Extract the [X, Y] coordinate from the center of the cell holding the provided text.  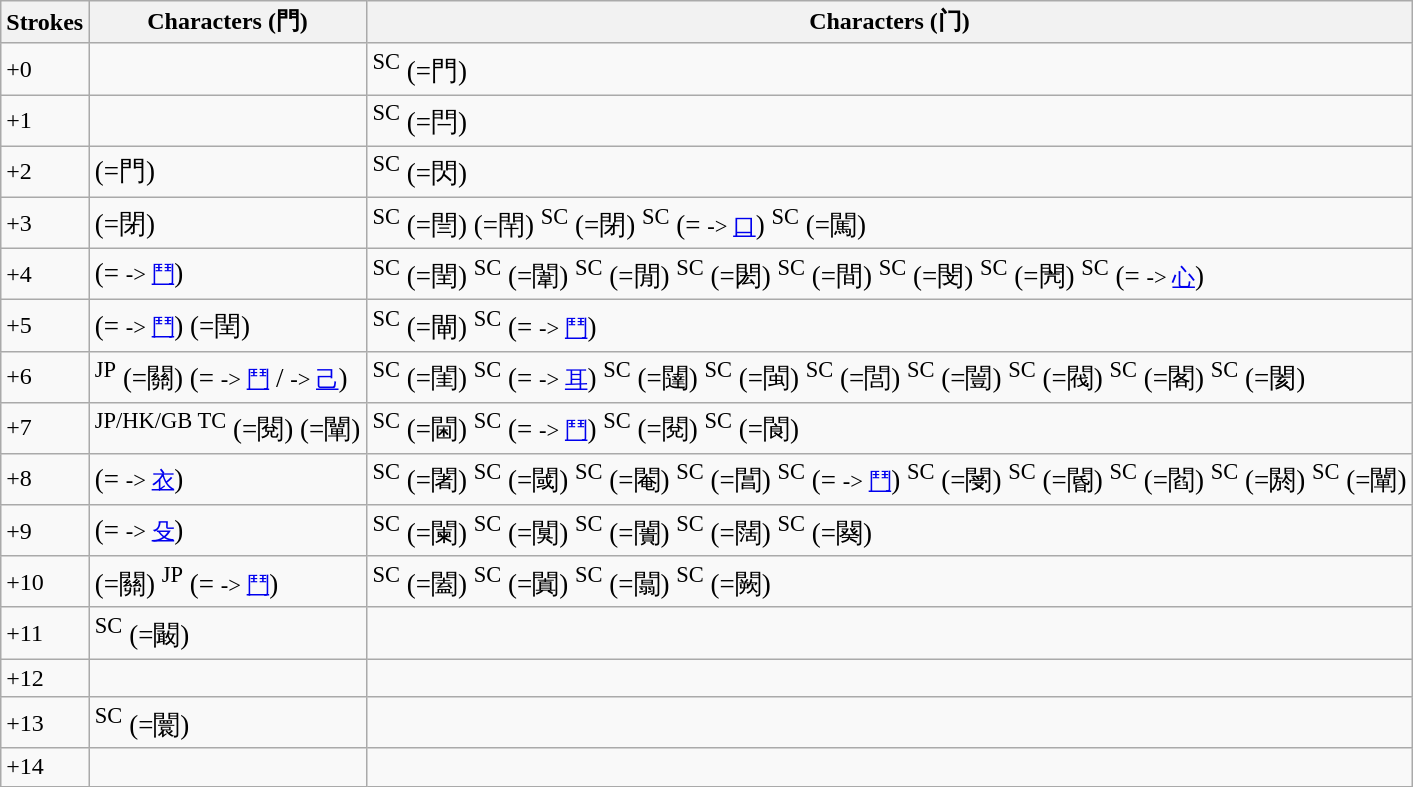
+3 [45, 222]
Characters (门) [889, 22]
+12 [45, 678]
(=閉) [228, 222]
(= -> 鬥) (=閏) [228, 326]
SC (=閂) [889, 120]
+7 [45, 428]
SC (=閆) (=閈) SC (=閉) SC (= -> 口) SC (=闖) [889, 222]
+5 [45, 326]
+2 [45, 172]
Characters (門) [228, 22]
SC (=閫) SC (= -> 鬥) SC (=閱) SC (=閬) [889, 428]
(= -> 衣) [228, 480]
+1 [45, 120]
+13 [45, 722]
SC (=闔) SC (=闐) SC (=闒) SC (=闕) [889, 582]
SC (=閃) [889, 172]
SC (=闤) [228, 722]
+9 [45, 530]
JP (=關) (= -> 鬥 / -> 己) [228, 376]
(=關) JP (= -> 鬥) [228, 582]
+10 [45, 582]
SC (=闍) SC (=閾) SC (=閹) SC (=閶) SC (= -> 鬥) SC (=閿) SC (=閽) SC (=閻) SC (=閼) SC (=闡) [889, 480]
JP/HK/GB TC (=閱) (=闡) [228, 428]
SC (=閏) SC (=闈) SC (=閒) SC (=閎) SC (=間) SC (=閔) SC (=閌) SC (= -> 心) [889, 274]
+14 [45, 767]
+8 [45, 480]
SC (=閨) SC (= -> 耳) SC (=闥) SC (=閩) SC (=閭) SC (=闓) SC (=閥) SC (=閣) SC (=閡) [889, 376]
SC (=閘) SC (= -> 鬥) [889, 326]
(= -> 鬥) [228, 274]
+0 [45, 68]
(= -> 殳) [228, 530]
+11 [45, 632]
+4 [45, 274]
SC (=闌) SC (=闃) SC (=闠) SC (=闊) SC (=闋) [889, 530]
SC (=闞) [228, 632]
+6 [45, 376]
(=門) [228, 172]
SC (=門) [889, 68]
Strokes [45, 22]
